Search for the cell housing the specified text and yield its (x, y) center coordinate. 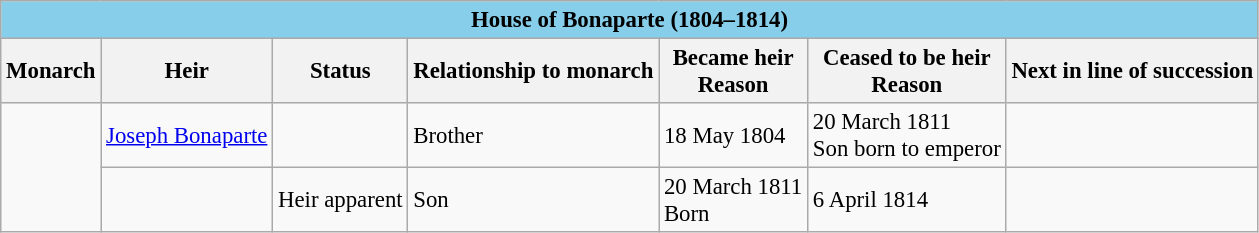
20 March 1811Born (734, 200)
Brother (534, 136)
Son (534, 200)
Joseph Bonaparte (187, 136)
House of Bonaparte (1804–1814) (630, 20)
20 March 1811Son born to emperor (908, 136)
Next in line of succession (1132, 72)
6 April 1814 (908, 200)
Heir (187, 72)
Became heirReason (734, 72)
Heir apparent (340, 200)
Status (340, 72)
Relationship to monarch (534, 72)
18 May 1804 (734, 136)
Ceased to be heirReason (908, 72)
Monarch (51, 72)
